Detect which cell encompasses the target text, then output its (X, Y) center coordinate. 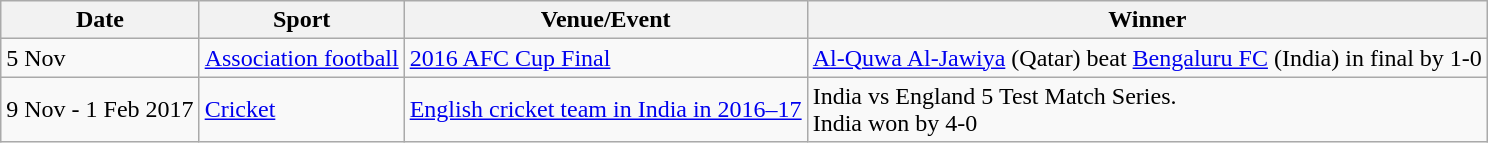
2016 AFC Cup Final (606, 58)
English cricket team in India in 2016–17 (606, 110)
5 Nov (100, 58)
India vs England 5 Test Match Series.India won by 4-0 (1147, 110)
Winner (1147, 20)
Al-Quwa Al-Jawiya (Qatar) beat Bengaluru FC (India) in final by 1-0 (1147, 58)
Cricket (302, 110)
Association football (302, 58)
9 Nov - 1 Feb 2017 (100, 110)
Date (100, 20)
Venue/Event (606, 20)
Sport (302, 20)
